Locate the cell with the specified text and output its (x, y) center coordinate. 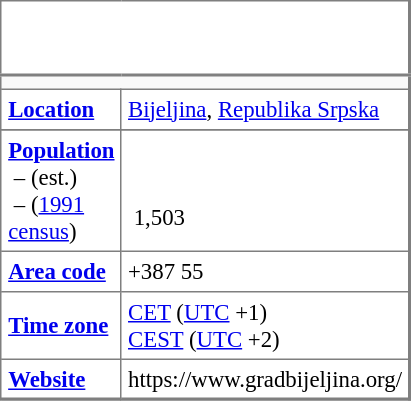
Time zone (61, 325)
Area code (61, 271)
Location (61, 109)
+387 55 (265, 271)
Website (61, 379)
1,503 (265, 190)
https://www.gradbijeljina.org/ (265, 379)
CET (UTC +1) CEST (UTC +2) (265, 325)
Population – (est.) – (1991 census) (61, 190)
Bijeljina, Republika Srpska (265, 109)
